From the cell containing the given text, extract its center point as [x, y] coordinate. 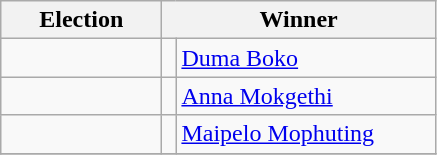
Winner [299, 20]
Duma Boko [306, 58]
Anna Mokgethi [306, 96]
Maipelo Mophuting [306, 134]
Election [82, 20]
